Return the [X, Y] coordinate for the center point of the cell that contains the specified text.  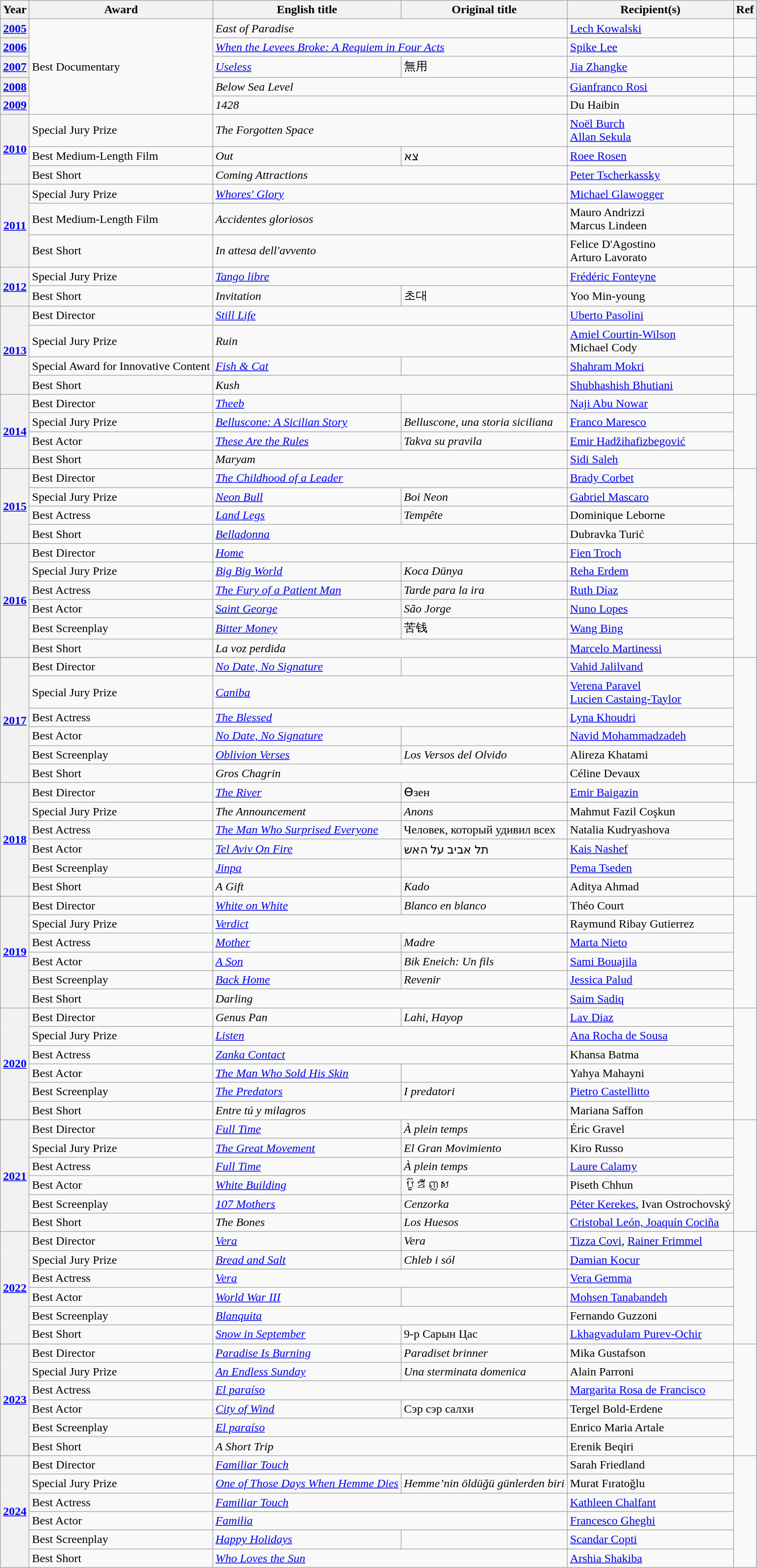
Paradise Is Burning [307, 1353]
Yahya Mahayni [650, 1073]
Emir Baigazin [650, 792]
Sidi Saleh [650, 460]
Paradiset brinner [484, 1353]
World War III [307, 1297]
ប៊ូឌីញស [484, 1185]
Whores' Glory [390, 194]
Natalia Kudryashova [650, 830]
Théo Court [650, 905]
Marta Nieto [650, 943]
Koca Dünya [484, 571]
Madre [484, 943]
Out [307, 156]
Kathleen Chalfant [650, 1502]
Өзен [484, 792]
The Announcement [307, 811]
2023 [15, 1399]
Tango libre [390, 276]
Darling [390, 999]
In attesa dell'avvento [390, 251]
Fien Troch [650, 553]
2020 [15, 1064]
Useless [307, 67]
תל אביב על האש [484, 849]
Kais Nashef [650, 849]
Vahid Jalilvand [650, 667]
The Forgotten Space [390, 130]
Peter Tscherkassky [650, 175]
Laure Calamy [650, 1166]
2010 [15, 150]
2024 [15, 1511]
Sami Bouajila [650, 961]
Vera Gemma [650, 1278]
Sarah Friedland [650, 1465]
Pema Tseden [650, 868]
The Bones [307, 1223]
Reha Erdem [650, 571]
2019 [15, 952]
Recipient(s) [650, 10]
Land Legs [307, 515]
Ruin [390, 341]
Erenik Beqiri [650, 1446]
Saim Sadiq [650, 999]
Michael Glawogger [650, 194]
Franco Maresco [650, 422]
Gabriel Mascaro [650, 497]
Los Versos del Olvido [484, 755]
Snow in September [307, 1334]
Marcelo Martinessi [650, 648]
City of Wind [307, 1409]
苦钱 [484, 628]
Amiel Courtin-WilsonMichael Cody [650, 341]
Familia [390, 1521]
Damian Kocur [650, 1260]
2016 [15, 601]
Murat Fıratoğlu [650, 1483]
The Man Who Surprised Everyone [307, 830]
Invitation [307, 296]
Award [121, 10]
Spike Lee [650, 47]
Tizza Covi, Rainer Frimmel [650, 1241]
Du Haibin [650, 105]
Belluscone, una storia siciliana [484, 422]
Mother [307, 943]
Navid Mohammadzadeh [650, 736]
Tempête [484, 515]
Back Home [307, 980]
When the Levees Broke: A Requiem in Four Acts [390, 47]
2008 [15, 87]
Éric Gravel [650, 1129]
2017 [15, 720]
Gros Chagrin [390, 773]
Céline Devaux [650, 773]
Theeb [307, 403]
Gianfranco Rosi [650, 87]
1428 [390, 105]
2015 [15, 506]
East of Paradise [390, 28]
Khansa Batma [650, 1054]
Mauro AndrizziMarcus Lindeen [650, 219]
Francesco Gheghi [650, 1521]
Chleb i sól [484, 1260]
La voz perdida [390, 648]
Oblivion Verses [307, 755]
The Childhood of a Leader [390, 478]
Belluscone: A Sicilian Story [307, 422]
Lech Kowalski [650, 28]
A Son [307, 961]
Best Documentary [121, 67]
Brady Corbet [650, 478]
These Are the Rules [307, 441]
107 Mothers [307, 1204]
Aditya Ahmad [650, 886]
Verena ParavelLucien Castaing-Taylor [650, 692]
Lyna Khoudri [650, 717]
Felice D'AgostinoArturo Lavorato [650, 251]
Mohsen Tanabandeh [650, 1297]
Piseth Chhun [650, 1185]
São Jorge [484, 609]
Tel Aviv On Fire [307, 849]
無用 [484, 67]
Naji Abu Nowar [650, 403]
The Predators [307, 1092]
2013 [15, 350]
9-р Сарын Цас [484, 1334]
Roee Rosen [650, 156]
Original title [484, 10]
Frédéric Fonteyne [650, 276]
Tergel Bold-Erdene [650, 1409]
Mahmut Fazil Coşkun [650, 811]
Человек, который удивил всех [484, 830]
Uberto Pasolini [650, 316]
The Fury of a Patient Man [307, 590]
Lav Diaz [650, 1017]
Coming Attractions [390, 175]
Ana Rocha de Sousa [650, 1036]
The Blessed [390, 717]
2011 [15, 225]
Raymund Ribay Gutierrez [650, 924]
Lkhagvadulam Purev-Ochir [650, 1334]
Kiro Russo [650, 1148]
The River [307, 792]
Happy Holidays [307, 1540]
An Endless Sunday [307, 1372]
초대 [484, 296]
Cristobal León, Joaquín Cociña [650, 1223]
Una sterminata domenica [484, 1372]
Genus Pan [307, 1017]
Listen [390, 1036]
2014 [15, 431]
The Great Movement [307, 1148]
Still Life [390, 316]
Maryam [390, 460]
Kush [390, 385]
Hemme’nin öldüğü günlerden biri [484, 1483]
Ruth Díaz [650, 590]
Jessica Palud [650, 980]
Alain Parroni [650, 1372]
Enrico Maria Artale [650, 1427]
Verdict [390, 924]
I predatori [484, 1092]
White on White [307, 905]
Tarde para la ira [484, 590]
One of Those Days When Hemme Dies [307, 1483]
Blanquita [390, 1316]
Alireza Khatami [650, 755]
Scandar Copti [650, 1540]
Jinpa [307, 868]
Year [15, 10]
Сэр сэр салхи [484, 1409]
Bitter Money [307, 628]
Shubhashish Bhutiani [650, 385]
Yoo Min-young [650, 296]
2005 [15, 28]
Nuno Lopes [650, 609]
Emir Hadžihafizbegović [650, 441]
2021 [15, 1176]
Zanka Contact [390, 1054]
Kado [484, 886]
Entre tú y milagros [390, 1110]
Ref [745, 10]
Who Loves the Sun [390, 1558]
2018 [15, 839]
Jia Zhangke [650, 67]
Fish & Cat [307, 366]
Margarita Rosa de Francisco [650, 1390]
2022 [15, 1288]
A Gift [307, 886]
Accidentes gloriosos [390, 219]
2009 [15, 105]
Lahi, Hayop [484, 1017]
Below Sea Level [390, 87]
Revenir [484, 980]
Big Big World [307, 571]
Mariana Saffon [650, 1110]
Caniba [390, 692]
Wang Bing [650, 628]
Saint George [307, 609]
Boi Neon [484, 497]
2007 [15, 67]
Shahram Mokri [650, 366]
Bread and Salt [307, 1260]
2006 [15, 47]
English title [307, 10]
Bik Eneich: Un fils [484, 961]
Takva su pravila [484, 441]
Péter Kerekes, Ivan Ostrochovský [650, 1204]
צא [484, 156]
Noël BurchAllan Sekula [650, 130]
Pietro Castellitto [650, 1092]
2012 [15, 286]
Belladonna [390, 534]
Special Award for Innovative Content [121, 366]
The Man Who Sold His Skin [307, 1073]
Anons [484, 811]
Blanco en blanco [484, 905]
Arshia Shakiba [650, 1558]
El Gran Movimiento [484, 1148]
Mika Gustafson [650, 1353]
Cenzorka [484, 1204]
Neon Bull [307, 497]
White Building [307, 1185]
Fernando Guzzoni [650, 1316]
Los Huesos [484, 1223]
Dominique Leborne [650, 515]
Home [390, 553]
Dubravka Turić [650, 534]
A Short Trip [390, 1446]
